Pinpoint the cell where the given text exists, returning its (x, y) midpoint coordinate. 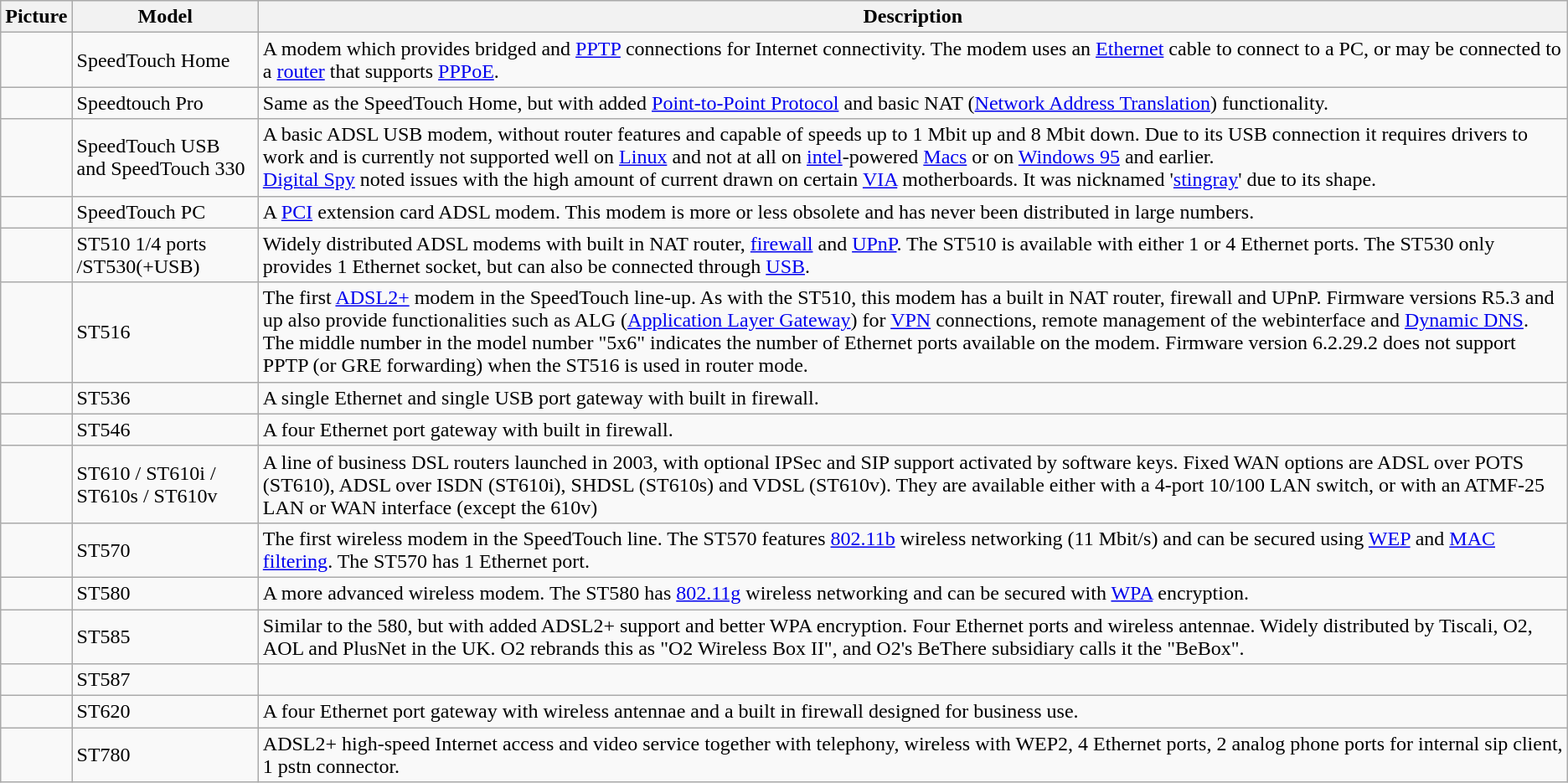
A PCI extension card ADSL modem. This modem is more or less obsolete and has never been distributed in large numbers. (913, 212)
Same as the SpeedTouch Home, but with added Point-to-Point Protocol and basic NAT (Network Address Translation) functionality. (913, 103)
SpeedTouch Home (165, 60)
ST516 (165, 332)
SpeedTouch PC (165, 212)
A four Ethernet port gateway with built in firewall. (913, 430)
ST585 (165, 636)
SpeedTouch USB and SpeedTouch 330 (165, 157)
ST780 (165, 755)
Picture (37, 17)
Model (165, 17)
A four Ethernet port gateway with wireless antennae and a built in firewall designed for business use. (913, 712)
Speedtouch Pro (165, 103)
A single Ethernet and single USB port gateway with built in firewall. (913, 398)
ST570 (165, 549)
A more advanced wireless modem. The ST580 has 802.11g wireless networking and can be secured with WPA encryption. (913, 593)
ST510 1/4 ports /ST530(+USB) (165, 255)
Description (913, 17)
ST546 (165, 430)
ST610 / ST610i / ST610s / ST610v (165, 484)
ST536 (165, 398)
ST587 (165, 680)
ST620 (165, 712)
ST580 (165, 593)
